Detect which cell encompasses the target text, then output its (X, Y) center coordinate. 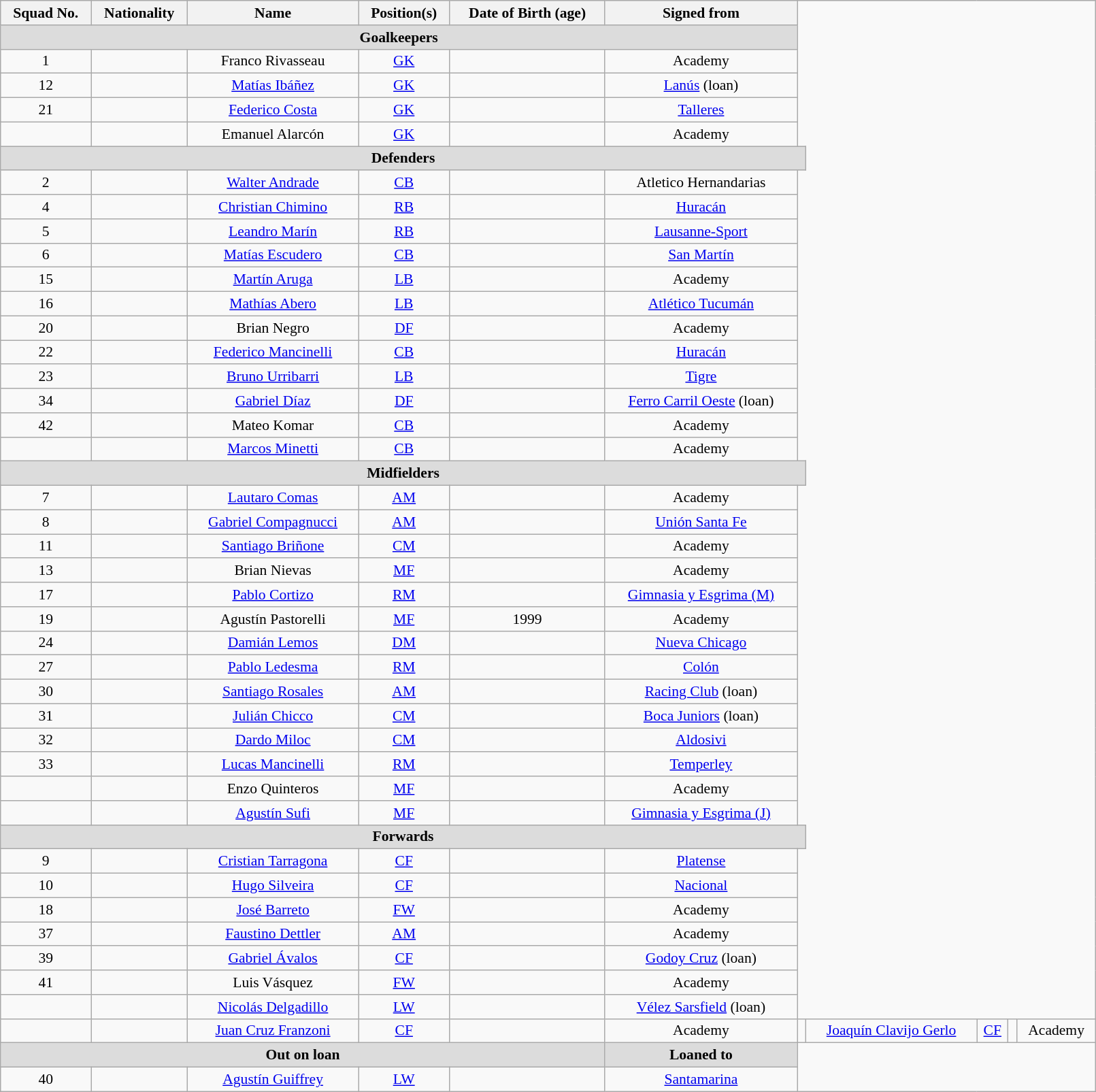
Christian Chimino (273, 207)
Date of Birth (age) (527, 13)
Julián Chicco (273, 716)
Santamarina (701, 1080)
Brian Nievas (273, 571)
Tigre (701, 377)
Vélez Sarsfield (loan) (701, 1007)
Faustino Dettler (273, 934)
Agustín Guiffrey (273, 1080)
Aldosivi (701, 740)
20 (46, 328)
Gabriel Díaz (273, 401)
Gabriel Ávalos (273, 959)
Cristian Tarragona (273, 861)
DM (403, 643)
Pablo Cortizo (273, 595)
Luis Vásquez (273, 982)
Mateo Komar (273, 425)
19 (46, 619)
Walter Andrade (273, 183)
40 (46, 1080)
Joaquín Clavijo Gerlo (891, 1031)
Dardo Miloc (273, 740)
Platense (701, 861)
San Martín (701, 255)
Gimnasia y Esgrima (M) (701, 595)
Atlético Tucumán (701, 304)
Signed from (701, 13)
Temperley (701, 765)
Boca Juniors (loan) (701, 716)
Pablo Ledesma (273, 667)
Squad No. (46, 13)
Position(s) (403, 13)
Juan Cruz Franzoni (273, 1031)
Unión Santa Fe (701, 522)
8 (46, 522)
Enzo Quinteros (273, 789)
33 (46, 765)
Bruno Urribarri (273, 377)
1 (46, 61)
Lausanne-Sport (701, 231)
2 (46, 183)
6 (46, 255)
Nacional (701, 886)
Mathías Abero (273, 304)
Talleres (701, 110)
Damián Lemos (273, 643)
1999 (527, 619)
9 (46, 861)
41 (46, 982)
Atletico Hernandarias (701, 183)
Agustín Pastorelli (273, 619)
Lucas Mancinelli (273, 765)
Nationality (139, 13)
Out on loan (303, 1055)
34 (46, 401)
Nicolás Delgadillo (273, 1007)
Martín Aruga (273, 280)
12 (46, 86)
21 (46, 110)
Hugo Silveira (273, 886)
Ferro Carril Oeste (loan) (701, 401)
Defenders (403, 159)
Gimnasia y Esgrima (J) (701, 813)
37 (46, 934)
Emanuel Alarcón (273, 134)
11 (46, 546)
24 (46, 643)
18 (46, 910)
13 (46, 571)
Racing Club (loan) (701, 692)
39 (46, 959)
17 (46, 595)
Nueva Chicago (701, 643)
30 (46, 692)
Gabriel Compagnucci (273, 522)
31 (46, 716)
Matías Ibáñez (273, 86)
22 (46, 352)
Godoy Cruz (loan) (701, 959)
José Barreto (273, 910)
15 (46, 280)
Matías Escudero (273, 255)
Marcos Minetti (273, 449)
Federico Mancinelli (273, 352)
Loaned to (701, 1055)
Midfielders (403, 474)
Name (273, 13)
Lanús (loan) (701, 86)
23 (46, 377)
Leandro Marín (273, 231)
5 (46, 231)
Santiago Rosales (273, 692)
Santiago Briñone (273, 546)
Lautaro Comas (273, 498)
10 (46, 886)
32 (46, 740)
16 (46, 304)
42 (46, 425)
7 (46, 498)
Goalkeepers (399, 37)
Brian Negro (273, 328)
27 (46, 667)
Franco Rivasseau (273, 61)
Federico Costa (273, 110)
Agustín Sufi (273, 813)
Forwards (403, 837)
Colón (701, 667)
4 (46, 207)
